From the cell containing the given text, extract its center point as [x, y] coordinate. 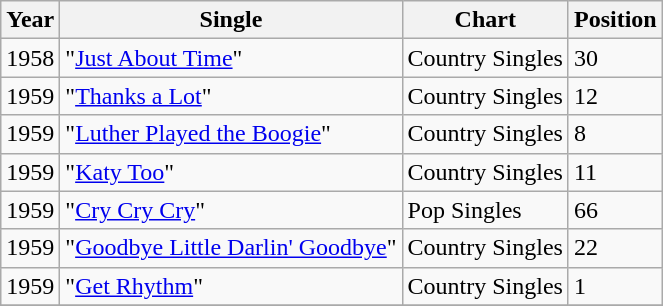
22 [615, 248]
12 [615, 96]
"Just About Time" [231, 58]
"Thanks a Lot" [231, 96]
66 [615, 210]
"Katy Too" [231, 172]
Chart [485, 20]
1958 [30, 58]
Year [30, 20]
"Get Rhythm" [231, 286]
"Goodbye Little Darlin' Goodbye" [231, 248]
11 [615, 172]
Single [231, 20]
1 [615, 286]
30 [615, 58]
"Cry Cry Cry" [231, 210]
8 [615, 134]
Position [615, 20]
"Luther Played the Boogie" [231, 134]
Pop Singles [485, 210]
